Return the (X, Y) coordinate for the center point of the cell that contains the specified text.  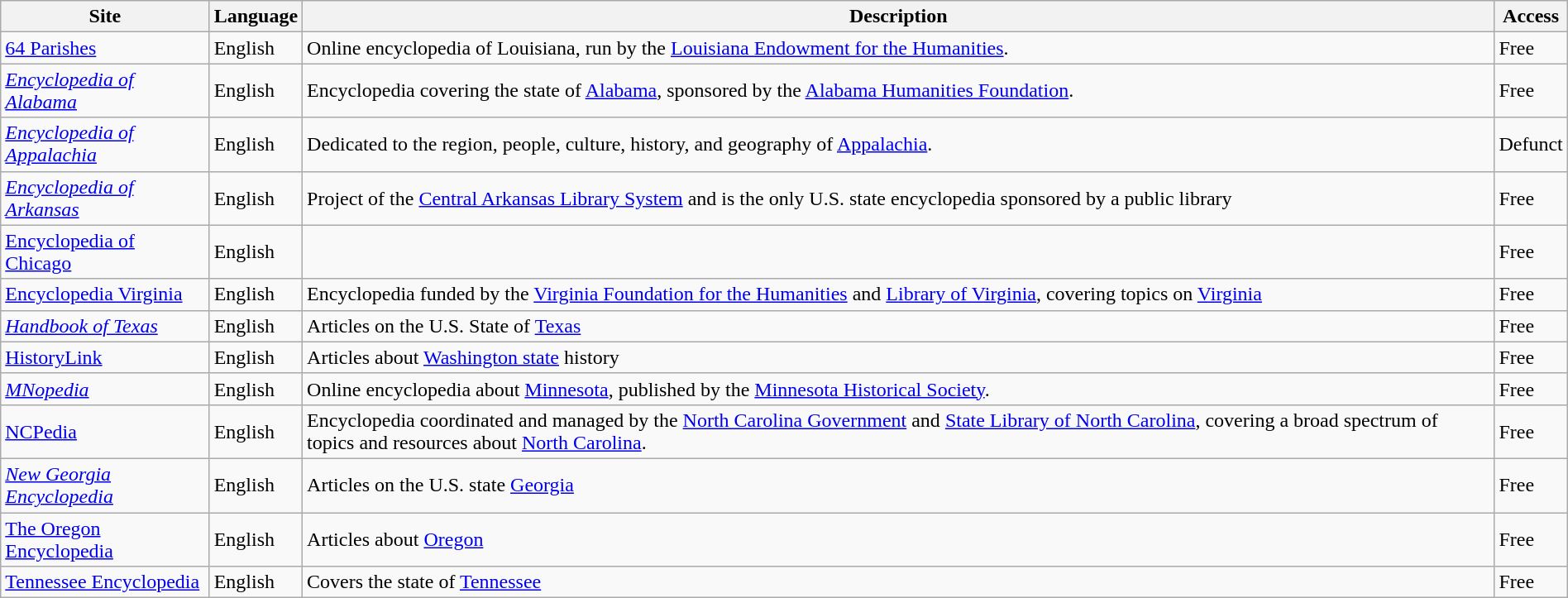
NCPedia (105, 432)
Articles on the U.S. State of Texas (898, 326)
Covers the state of Tennessee (898, 582)
Online encyclopedia about Minnesota, published by the Minnesota Historical Society. (898, 389)
Access (1531, 17)
HistoryLink (105, 357)
Dedicated to the region, people, culture, history, and geography of Appalachia. (898, 144)
Encyclopedia covering the state of Alabama, sponsored by the Alabama Humanities Foundation. (898, 91)
Tennessee Encyclopedia (105, 582)
Encyclopedia of Chicago (105, 251)
Project of the Central Arkansas Library System and is the only U.S. state encyclopedia sponsored by a public library (898, 199)
Handbook of Texas (105, 326)
Defunct (1531, 144)
Encyclopedia Virginia (105, 294)
New Georgia Encyclopedia (105, 485)
The Oregon Encyclopedia (105, 539)
Online encyclopedia of Louisiana, run by the Louisiana Endowment for the Humanities. (898, 48)
Encyclopedia of Appalachia (105, 144)
Language (256, 17)
Encyclopedia of Arkansas (105, 199)
MNopedia (105, 389)
Encyclopedia funded by the Virginia Foundation for the Humanities and Library of Virginia, covering topics on Virginia (898, 294)
Articles about Oregon (898, 539)
Site (105, 17)
Articles on the U.S. state Georgia (898, 485)
Articles about Washington state history (898, 357)
Description (898, 17)
Encyclopedia of Alabama (105, 91)
64 Parishes (105, 48)
